Pinpoint the cell where the given text exists, returning its [X, Y] midpoint coordinate. 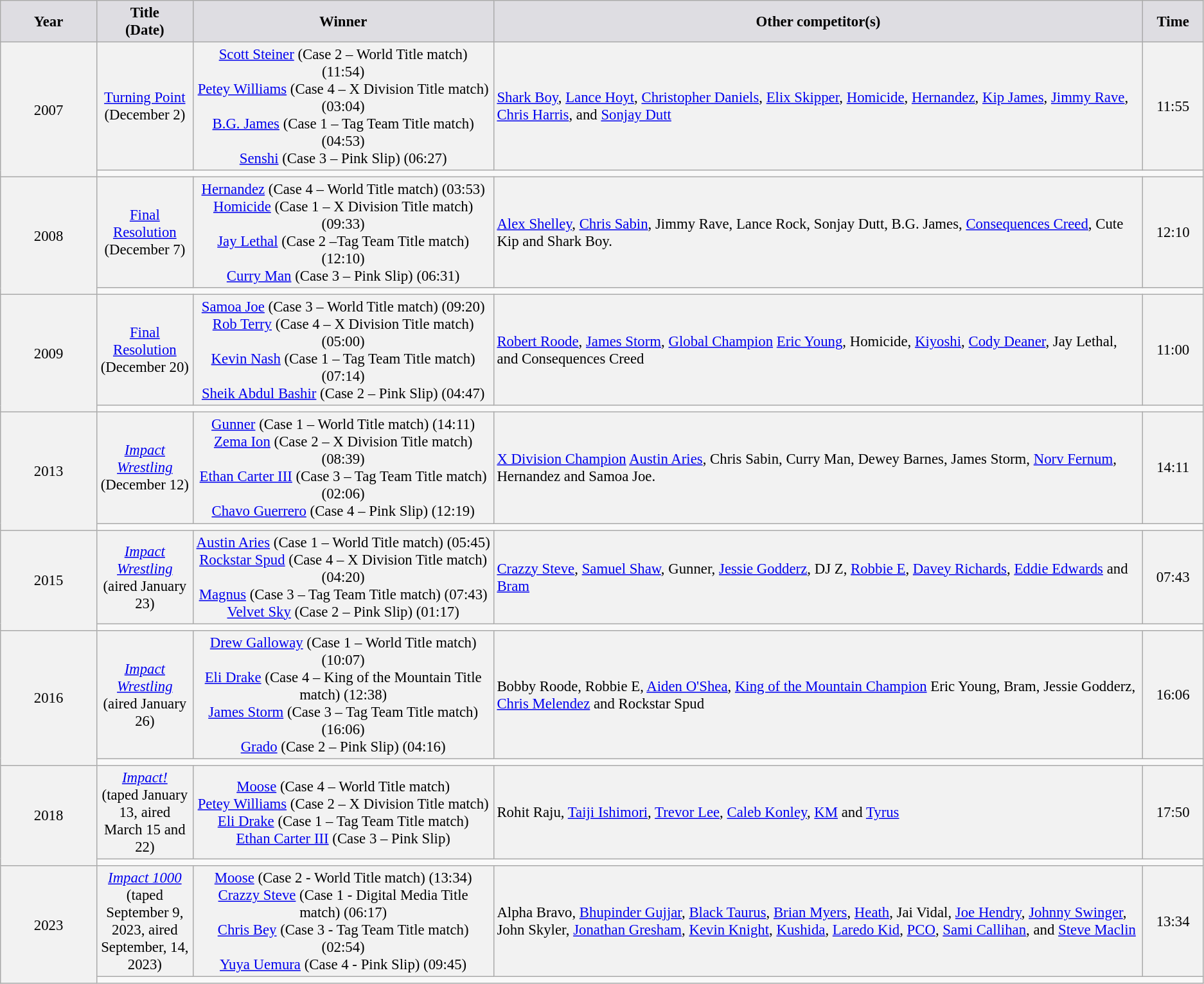
2016 [49, 698]
2009 [49, 353]
07:43 [1173, 577]
17:50 [1173, 813]
2007 [49, 110]
Rohit Raju, Taiji Ishimori, Trevor Lee, Caleb Konley, KM and Tyrus [819, 813]
Other competitor(s) [819, 22]
Year [49, 22]
2018 [49, 816]
Final Resolution(December 20) [145, 351]
11:55 [1173, 107]
Impact! (taped January 13, aired March 15 and 22) [145, 813]
Bobby Roode, Robbie E, Aiden O'Shea, King of the Mountain Champion Eric Young, Bram, Jessie Godderz, Chris Melendez and Rockstar Spud [819, 694]
Impact 1000(taped September 9, 2023, aired September, 14, 2023) [145, 921]
Crazzy Steve, Samuel Shaw, Gunner, Jessie Godderz, DJ Z, Robbie E, Davey Richards, Eddie Edwards and Bram [819, 577]
13:34 [1173, 921]
2023 [49, 925]
Final Resolution(December 7) [145, 233]
Time [1173, 22]
12:10 [1173, 233]
2013 [49, 471]
16:06 [1173, 694]
Title(Date) [145, 22]
Turning Point(December 2) [145, 107]
Robert Roode, James Storm, Global Champion Eric Young, Homicide, Kiyoshi, Cody Deaner, Jay Lethal, and Consequences Creed [819, 351]
Impact Wrestling (December 12) [145, 468]
2008 [49, 236]
Winner [343, 22]
Shark Boy, Lance Hoyt, Christopher Daniels, Elix Skipper, Homicide, Hernandez, Kip James, Jimmy Rave, Chris Harris, and Sonjay Dutt [819, 107]
Impact Wrestling(aired January 23) [145, 577]
Impact Wrestling(aired January 26) [145, 694]
11:00 [1173, 351]
2015 [49, 580]
X Division Champion Austin Aries, Chris Sabin, Curry Man, Dewey Barnes, James Storm, Norv Fernum, Hernandez and Samoa Joe. [819, 468]
14:11 [1173, 468]
Alex Shelley, Chris Sabin, Jimmy Rave, Lance Rock, Sonjay Dutt, B.G. James, Consequences Creed, Cute Kip and Shark Boy. [819, 233]
